Search for the cell housing the specified text and yield its (X, Y) center coordinate. 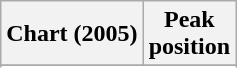
Chart (2005) (72, 34)
Peakposition (189, 34)
